Scan for the cell matching the given text and deliver its [x, y] coordinate at center. 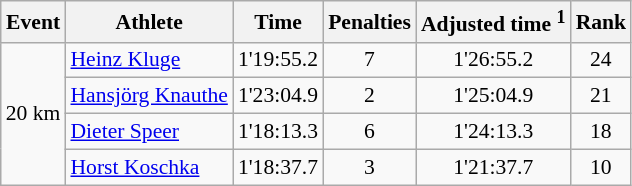
1'21:37.7 [494, 167]
3 [370, 167]
1'25:04.9 [494, 96]
1'18:37.7 [278, 167]
24 [602, 60]
Hansjörg Knauthe [148, 96]
Heinz Kluge [148, 60]
1'24:13.3 [494, 132]
Time [278, 22]
6 [370, 132]
Adjusted time 1 [494, 22]
1'18:13.3 [278, 132]
1'19:55.2 [278, 60]
21 [602, 96]
Penalties [370, 22]
2 [370, 96]
Dieter Speer [148, 132]
1'23:04.9 [278, 96]
Rank [602, 22]
Athlete [148, 22]
Horst Koschka [148, 167]
1'26:55.2 [494, 60]
18 [602, 132]
7 [370, 60]
Event [34, 22]
20 km [34, 113]
10 [602, 167]
